Extract the [x, y] coordinate from the center of the cell holding the provided text.  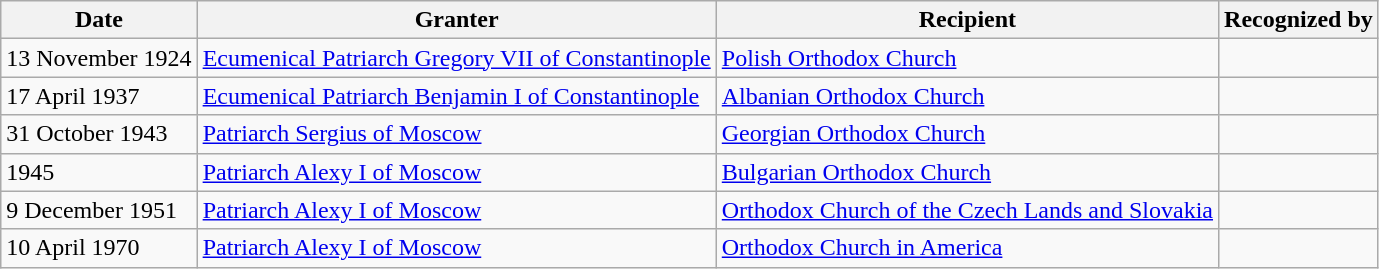
Bulgarian Orthodox Church [967, 172]
Date [99, 20]
Orthodox Church of the Czech Lands and Slovakia [967, 210]
10 April 1970 [99, 248]
Recognized by [1299, 20]
1945 [99, 172]
Polish Orthodox Church [967, 58]
Orthodox Church in America [967, 248]
13 November 1924 [99, 58]
Recipient [967, 20]
Georgian Orthodox Church [967, 134]
9 December 1951 [99, 210]
17 April 1937 [99, 96]
Granter [456, 20]
Albanian Orthodox Church [967, 96]
Patriarch Sergius of Moscow [456, 134]
Ecumenical Patriarch Benjamin I of Constantinople [456, 96]
Ecumenical Patriarch Gregory VII of Constantinople [456, 58]
31 October 1943 [99, 134]
